Detect which cell encompasses the target text, then output its (x, y) center coordinate. 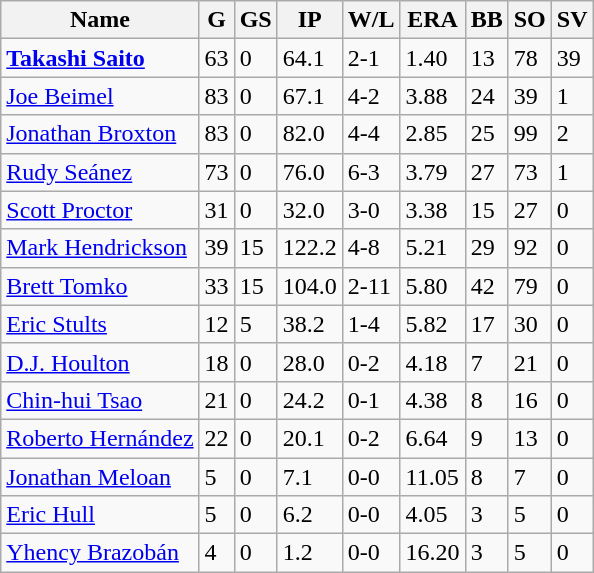
4-8 (371, 248)
31 (216, 210)
33 (216, 286)
Takashi Saito (100, 58)
2-11 (371, 286)
25 (486, 134)
Roberto Hernández (100, 438)
2 (572, 134)
9 (486, 438)
Scott Proctor (100, 210)
1.40 (432, 58)
42 (486, 286)
4-4 (371, 134)
64.1 (310, 58)
4.05 (432, 515)
IP (310, 20)
6.64 (432, 438)
22 (216, 438)
4.38 (432, 400)
79 (530, 286)
4 (216, 553)
5.80 (432, 286)
Chin-hui Tsao (100, 400)
Eric Stults (100, 324)
5.82 (432, 324)
Yhency Brazobán (100, 553)
28.0 (310, 362)
Name (100, 20)
Brett Tomko (100, 286)
4-2 (371, 96)
7.1 (310, 477)
76.0 (310, 172)
92 (530, 248)
5.21 (432, 248)
67.1 (310, 96)
GS (256, 20)
4.18 (432, 362)
W/L (371, 20)
3.88 (432, 96)
104.0 (310, 286)
63 (216, 58)
6.2 (310, 515)
24 (486, 96)
BB (486, 20)
20.1 (310, 438)
Joe Beimel (100, 96)
ERA (432, 20)
Mark Hendrickson (100, 248)
122.2 (310, 248)
1.2 (310, 553)
2.85 (432, 134)
Jonathan Meloan (100, 477)
24.2 (310, 400)
16.20 (432, 553)
SV (572, 20)
78 (530, 58)
18 (216, 362)
2-1 (371, 58)
82.0 (310, 134)
3.38 (432, 210)
3-0 (371, 210)
6-3 (371, 172)
12 (216, 324)
Rudy Seánez (100, 172)
11.05 (432, 477)
SO (530, 20)
38.2 (310, 324)
30 (530, 324)
99 (530, 134)
32.0 (310, 210)
17 (486, 324)
3.79 (432, 172)
29 (486, 248)
D.J. Houlton (100, 362)
Jonathan Broxton (100, 134)
1-4 (371, 324)
16 (530, 400)
Eric Hull (100, 515)
0-1 (371, 400)
G (216, 20)
